Determine the (X, Y) coordinate at the center of the cell enclosing the given text.  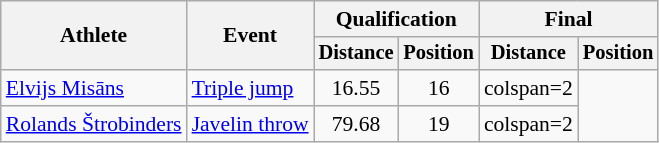
Qualification (396, 19)
79.68 (356, 124)
Rolands Štrobinders (94, 124)
Final (568, 19)
19 (438, 124)
Elvijs Misāns (94, 88)
Triple jump (250, 88)
Event (250, 36)
Javelin throw (250, 124)
16 (438, 88)
16.55 (356, 88)
Athlete (94, 36)
